Search for the cell housing the specified text and yield its [X, Y] center coordinate. 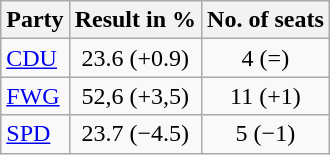
23.7 (−4.5) [135, 134]
CDU [35, 58]
SPD [35, 134]
No. of seats [266, 20]
5 (−1) [266, 134]
52,6 (+3,5) [135, 96]
Party [35, 20]
23.6 (+0.9) [135, 58]
FWG [35, 96]
11 (+1) [266, 96]
Result in % [135, 20]
4 (=) [266, 58]
